Return [x, y] of the center of cell containing provided text 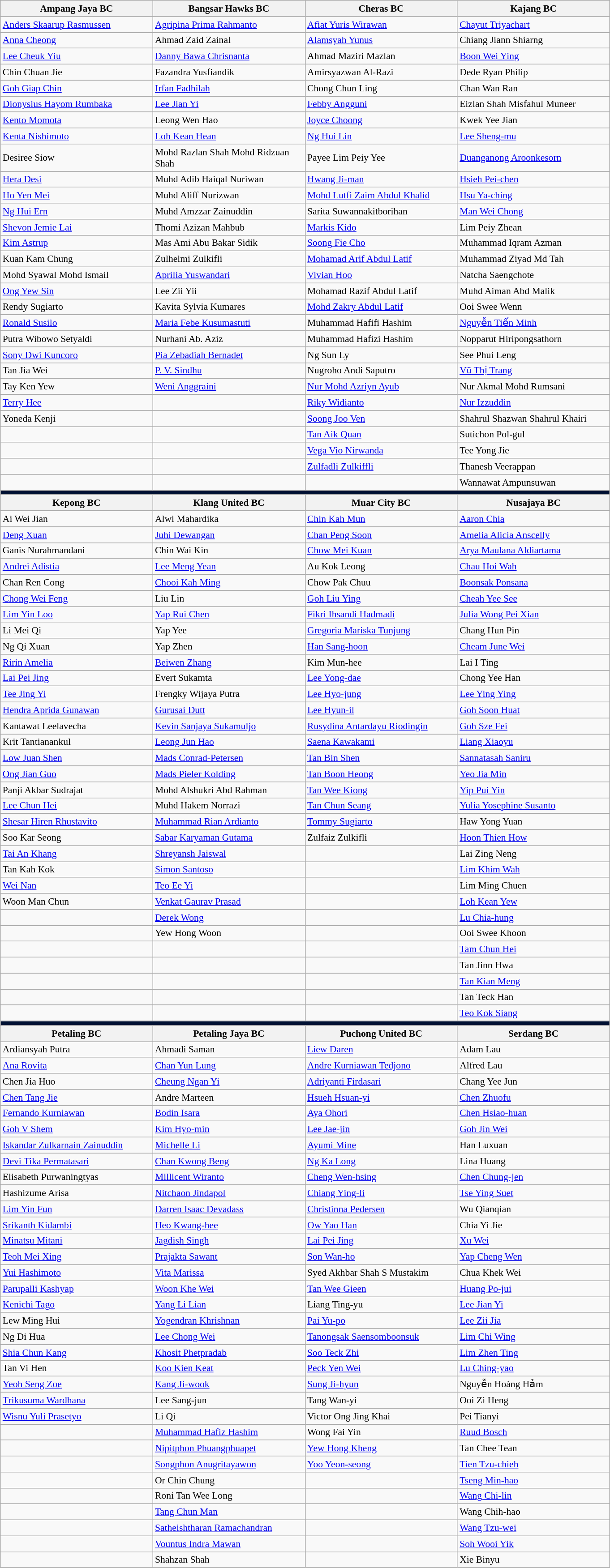
Kento Momota [77, 120]
Thomi Azizan Mahbub [229, 227]
Joyce Choong [381, 120]
Fikri Ihsandi Hadmadi [381, 615]
Tanongsak Saensomboonsuk [381, 1337]
Tan Aik Quan [381, 435]
Fernando Kurniawan [77, 1113]
Muhd Aliff Nurizwan [229, 196]
Yip Pui Yin [533, 790]
Sabar Karyaman Gutama [229, 838]
Loh Kean Hean [229, 136]
Nitchaon Jindapol [229, 1193]
Gurusai Dutt [229, 710]
Aya Ohori [381, 1113]
Deng Xuan [77, 535]
Srikanth Kidambi [77, 1225]
Xu Wei [533, 1241]
Tay Ken Yew [77, 387]
Pei Tianyi [533, 1416]
Satheishtharan Ramachandran [229, 1528]
Muar City BC [381, 503]
Iskandar Zulkarnain Zainuddin [77, 1145]
Chen Chung-jen [533, 1177]
Chong Wei Feng [77, 598]
Yap Zhen [229, 646]
Tan Jia Wei [77, 371]
Kenta Nishimoto [77, 136]
Wannawat Ampunsuwan [533, 483]
Lee Ying Ying [533, 694]
Yeoh Seng Zoe [77, 1384]
Febby Angguni [381, 104]
Gregoria Mariska Tunjung [381, 631]
Syed Akhbar Shah S Mustakim [381, 1273]
Lee Chong Wei [229, 1337]
Chen Jia Huo [77, 1081]
Julia Wong Pei Xian [533, 615]
Sony Dwi Kuncoro [77, 355]
Ardiansyah Putra [77, 1050]
Hoon Thien How [533, 838]
Mohamad Razif Abdul Latif [381, 291]
Tan Vi Hen [77, 1368]
Wu Qianqian [533, 1209]
Sung Ji-hyun [381, 1384]
Shia Chun Kang [77, 1353]
Muhammad Ziyad Md Tah [533, 259]
Mohd Alshukri Abd Rahman [229, 790]
Sannatasah Saniru [533, 758]
Lu Chia-hung [533, 918]
Chan Wan Ran [533, 88]
Muhammad Rian Ardianto [229, 822]
Zulhelmi Zulkifli [229, 259]
Peck Yen Wei [381, 1368]
Aprilia Yuswandari [229, 275]
Muhd Amzzar Zainuddin [229, 211]
Lim Chi Wing [533, 1337]
Arya Maulana Aldiartama [533, 551]
Ng Qi Xuan [77, 646]
Liang Xiaoyu [533, 742]
Lim Yin Loo [77, 615]
Goh V Shem [77, 1129]
Muhd Aiman Abd Malik [533, 291]
Vega Vio Nirwanda [381, 451]
Chan Yun Lung [229, 1066]
Ong Yew Sin [77, 291]
Putra Wibowo Setyaldi [77, 339]
Ng Ka Long [381, 1161]
Wang Tzu-wei [533, 1528]
Kim Mun-hee [381, 662]
Ooi Swee Khoon [533, 933]
Chow Mei Kuan [381, 551]
Chow Pak Chuu [381, 583]
Lew Ming Hui [77, 1321]
Goh Giap Chin [77, 88]
Muhammad Hafizi Hashim [381, 339]
Vita Marissa [229, 1273]
Lim Peiy Zhean [533, 227]
Man Wei Chong [533, 211]
Devi Tika Permatasari [77, 1161]
Hsieh Pei-chen [533, 179]
Ooi Zi Heng [533, 1401]
Mohd Zakry Abdul Latif [381, 307]
Hashizume Arisa [77, 1193]
Chiang Ying-li [381, 1193]
Hsueh Hsuan-yi [381, 1098]
Vũ Thị Trang [533, 371]
Kevin Sanjaya Sukamuljo [229, 726]
Bodin Isara [229, 1113]
Chin Chuan Jie [77, 73]
Yew Hong Kheng [381, 1448]
Nipitphon Phuangphuapet [229, 1448]
Songphon Anugritayawon [229, 1464]
Teo Ee Yi [229, 886]
P. V. Sindhu [229, 371]
Li Mei Qi [77, 631]
Yui Hashimoto [77, 1273]
Chooi Kah Ming [229, 583]
Saena Kawakami [381, 742]
Lu Ching-yao [533, 1368]
Ng Di Hua [77, 1337]
Markis Kido [381, 227]
Muhd Hakem Norrazi [229, 806]
Simon Santoso [229, 870]
Chua Khek Wei [533, 1273]
Goh Jin Wei [533, 1129]
Alfred Lau [533, 1066]
Venkat Gaurav Prasad [229, 901]
Teoh Mei Xing [77, 1257]
Kenichi Tago [77, 1305]
Ai Wei Jian [77, 519]
Soong Joo Ven [381, 419]
Elisabeth Purwaningtyas [77, 1177]
Tan Boon Heong [381, 774]
Xie Binyu [533, 1560]
Tan Wee Gieen [381, 1289]
Ganis Nurahmandani [77, 551]
Liang Ting-yu [381, 1305]
Lee Hyo-jung [381, 694]
Cheah Yee See [533, 598]
Alwi Mahardika [229, 519]
Amirsyazwan Al-Razi [381, 73]
Riky Widianto [381, 403]
Cheung Ngan Yi [229, 1081]
Payee Lim Peiy Yee [381, 158]
Tan Chee Tean [533, 1448]
Chang Yee Jun [533, 1081]
Darren Isaac Devadass [229, 1209]
Dede Ryan Philip [533, 73]
Puchong United BC [381, 1034]
Lim Zhen Ting [533, 1353]
Cheras BC [381, 9]
Tan Chun Seang [381, 806]
Lai Zing Neng [533, 854]
Terry Hee [77, 403]
Yulia Yosephine Susanto [533, 806]
Huang Po-jui [533, 1289]
Kajang BC [533, 9]
Serdang BC [533, 1034]
Son Wan-ho [381, 1257]
Woon Khe Wei [229, 1289]
Adam Lau [533, 1050]
Anna Cheong [77, 40]
Lee Zii Jia [533, 1321]
Chayut Triyachart [533, 25]
Loh Kean Yew [533, 901]
Kwek Yee Jian [533, 120]
Ronald Susilo [77, 323]
Cheam June Wei [533, 646]
Eizlan Shah Misfahul Muneer [533, 104]
Soong Fie Cho [381, 243]
Ng Hui Ern [77, 211]
Low Juan Shen [77, 758]
Chang Hun Pin [533, 631]
Li Qi [229, 1416]
Pai Yu-po [381, 1321]
Muhammad Hafifi Hashim [381, 323]
Koo Kien Keat [229, 1368]
Nguyễn Tiến Minh [533, 323]
Ana Rovita [77, 1066]
Fazandra Yusfiandik [229, 73]
Tee Yong Jie [533, 451]
Lee Jae-jin [381, 1129]
Lina Huang [533, 1161]
Tam Chun Hei [533, 949]
Yap Yee [229, 631]
Soo Teck Zhi [381, 1353]
Sutichon Pol-gul [533, 435]
Cheng Wen-hsing [381, 1177]
Tang Wan-yi [381, 1401]
Andrei Adistia [77, 567]
Millicent Wiranto [229, 1177]
Petaling BC [77, 1034]
Hera Desi [77, 179]
Ayumi Mine [381, 1145]
Prajakta Sawant [229, 1257]
Chiang Jiann Shiarng [533, 40]
Victor Ong Jing Khai [381, 1416]
Klang United BC [229, 503]
Mohd Syawal Mohd Ismail [77, 275]
Tan Jinn Hwa [533, 966]
Tan Bin Shen [381, 758]
Khosit Phetpradab [229, 1353]
Kuan Kam Chung [77, 259]
Shesar Hiren Rhustavito [77, 822]
Nusajaya BC [533, 503]
Tan Kian Meng [533, 981]
Leong Wen Hao [229, 120]
Han Luxuan [533, 1145]
Tee Jing Yi [77, 694]
Juhi Dewangan [229, 535]
Wang Chi-lin [533, 1496]
Lee Cheuk Yiu [77, 56]
Tse Ying Suet [533, 1193]
Jagdish Singh [229, 1241]
Shahzan Shah [229, 1560]
Goh Sze Fei [533, 726]
Yoneda Kenji [77, 419]
Minatsu Mitani [77, 1241]
Afiat Yuris Wirawan [381, 25]
Lee Hyun-il [381, 710]
Rendy Sugiarto [77, 307]
Ong Jian Guo [77, 774]
Christinna Pedersen [381, 1209]
Kantawat Leelavecha [77, 726]
Hsu Ya-ching [533, 196]
Beiwen Zhang [229, 662]
Ng Sun Ly [381, 355]
Nugroho Andi Saputro [381, 371]
Yang Li Lian [229, 1305]
Andre Marteen [229, 1098]
Teo Kok Siang [533, 1013]
Chong Yee Han [533, 678]
Pia Zebadiah Bernadet [229, 355]
Chen Hsiao-huan [533, 1113]
Wisnu Yuli Prasetyo [77, 1416]
Ow Yao Han [381, 1225]
Zulfadli Zulkiffli [381, 466]
Chia Yi Jie [533, 1225]
Heo Kwang-hee [229, 1225]
Zulfaiz Zulkifli [381, 838]
Leong Jun Hao [229, 742]
Liu Lin [229, 598]
Soh Wooi Yik [533, 1544]
Bangsar Hawks BC [229, 9]
Evert Sukamta [229, 678]
Sarita Suwannakitborihan [381, 211]
Mohamad Arif Abdul Latif [381, 259]
Chong Chun Ling [381, 88]
Aaron Chia [533, 519]
Yap Rui Chen [229, 615]
Nopparut Hiripongsathorn [533, 339]
Ahmadi Saman [229, 1050]
Adriyanti Firdasari [381, 1081]
Boon Wei Ying [533, 56]
Lim Ming Chuen [533, 886]
Tang Chun Man [229, 1512]
Chan Ren Cong [77, 583]
Yogendran Khrishnan [229, 1321]
Mads Pieler Kolding [229, 774]
Soo Kar Seong [77, 838]
Lim Yin Fun [77, 1209]
Mohd Lutfi Zaim Abdul Khalid [381, 196]
Irfan Fadhilah [229, 88]
Anders Skaarup Rasmussen [77, 25]
Wang Chih-hao [533, 1512]
Agripina Prima Rahmanto [229, 25]
Kepong BC [77, 503]
Lai I Ting [533, 662]
Lee Zii Yii [229, 291]
Kim Astrup [77, 243]
Vountus Indra Mawan [229, 1544]
Goh Liu Ying [381, 598]
Hendra Aprida Gunawan [77, 710]
Muhammad Iqram Azman [533, 243]
Shahrul Shazwan Shahrul Khairi [533, 419]
Desiree Siow [77, 158]
Chen Tang Jie [77, 1098]
Tan Wee Kiong [381, 790]
Woon Man Chun [77, 901]
Lee Sang-jun [229, 1401]
Michelle Li [229, 1145]
Nur Izzuddin [533, 403]
Ruud Bosch [533, 1432]
Muhd Adib Haiqal Nuriwan [229, 179]
Alamsyah Yunus [381, 40]
Kim Hyo-min [229, 1129]
Chen Zhuofu [533, 1098]
Yeo Jia Min [533, 774]
Petaling Jaya BC [229, 1034]
Yew Hong Woon [229, 933]
Tan Kah Kok [77, 870]
Tseng Min-hao [533, 1480]
Ampang Jaya BC [77, 9]
Andre Kurniawan Tedjono [381, 1066]
Frengky Wijaya Putra [229, 694]
Shreyansh Jaiswal [229, 854]
Kang Ji-wook [229, 1384]
Tien Tzu-chieh [533, 1464]
Or Chin Chung [229, 1480]
Natcha Saengchote [533, 275]
Krit Tantianankul [77, 742]
Maria Febe Kusumastuti [229, 323]
Rusydina Antardayu Riodingin [381, 726]
Boonsak Ponsana [533, 583]
Nguyễn Hoàng Hảm [533, 1384]
Tan Teck Han [533, 997]
Chin Wai Kin [229, 551]
Haw Yong Yuan [533, 822]
Yap Cheng Wen [533, 1257]
Duanganong Aroonkesorn [533, 158]
Ooi Swee Wenn [533, 307]
Shevon Jemie Lai [77, 227]
Nur Mohd Azriyn Ayub [381, 387]
Liew Daren [381, 1050]
Kavita Sylvia Kumares [229, 307]
Au Kok Leong [381, 567]
Chin Kah Mun [381, 519]
Derek Wong [229, 918]
Mohd Razlan Shah Mohd Ridzuan Shah [229, 158]
Lim Khim Wah [533, 870]
Mas Ami Abu Bakar Sidik [229, 243]
Yoo Yeon-seong [381, 1464]
Vivian Hoo [381, 275]
Wong Fai Yin [381, 1432]
Hwang Ji-man [381, 179]
Nurhani Ab. Aziz [229, 339]
Parupalli Kashyap [77, 1289]
Weni Anggraini [229, 387]
Ririn Amelia [77, 662]
Lee Sheng-mu [533, 136]
Amelia Alicia Anscelly [533, 535]
See Phui Leng [533, 355]
Chau Hoi Wah [533, 567]
Lee Yong-dae [381, 678]
Ahmad Maziri Mazlan [381, 56]
Ho Yen Mei [77, 196]
Ahmad Zaid Zainal [229, 40]
Trikusuma Wardhana [77, 1401]
Danny Bawa Chrisnanta [229, 56]
Nur Akmal Mohd Rumsani [533, 387]
Tommy Sugiarto [381, 822]
Wei Nan [77, 886]
Lee Meng Yean [229, 567]
Han Sang-hoon [381, 646]
Dionysius Hayom Rumbaka [77, 104]
Tai An Khang [77, 854]
Chan Kwong Beng [229, 1161]
Roni Tan Wee Long [229, 1496]
Panji Akbar Sudrajat [77, 790]
Muhammad Hafiz Hashim [229, 1432]
Thanesh Veerappan [533, 466]
Goh Soon Huat [533, 710]
Ng Hui Lin [381, 136]
Chan Peng Soon [381, 535]
Mads Conrad-Petersen [229, 758]
Lee Chun Hei [77, 806]
